Pinpoint the cell where the given text exists, returning its [x, y] midpoint coordinate. 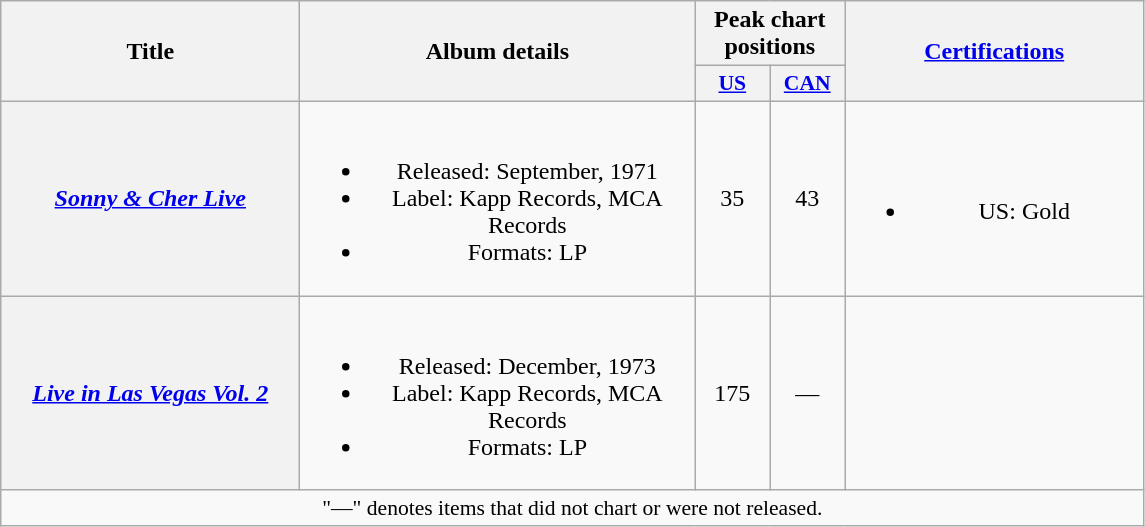
35 [732, 198]
— [808, 393]
Title [150, 52]
175 [732, 393]
US [732, 84]
CAN [808, 84]
Peak chart positions [770, 34]
Released: September, 1971Label: Kapp Records, MCA RecordsFormats: LP [498, 198]
Certifications [994, 52]
Album details [498, 52]
US: Gold [994, 198]
Released: December, 1973Label: Kapp Records, MCA RecordsFormats: LP [498, 393]
Live in Las Vegas Vol. 2 [150, 393]
"—" denotes items that did not chart or were not released. [572, 508]
43 [808, 198]
Sonny & Cher Live [150, 198]
